From the cell containing the given text, extract its center point as [X, Y] coordinate. 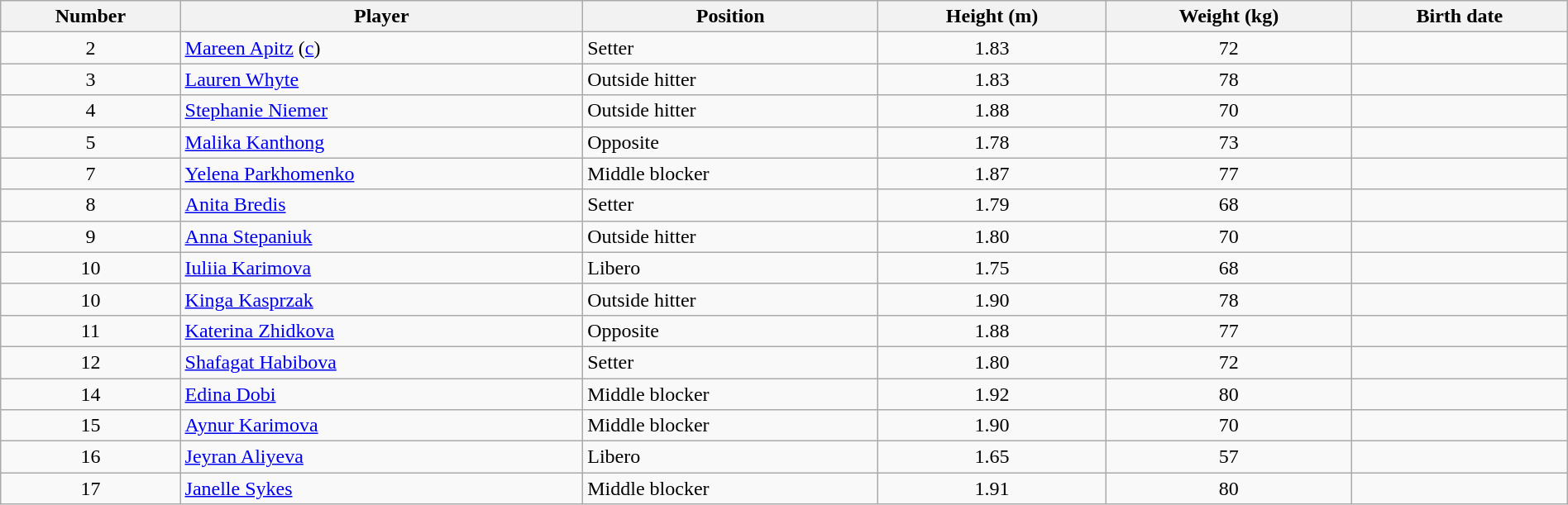
1.75 [992, 268]
Anna Stepaniuk [382, 236]
73 [1229, 142]
Malika Kanthong [382, 142]
Height (m) [992, 17]
Kinga Kasprzak [382, 299]
Jeyran Aliyeva [382, 457]
Iuliia Karimova [382, 268]
15 [91, 426]
Lauren Whyte [382, 79]
Position [731, 17]
1.79 [992, 205]
1.65 [992, 457]
16 [91, 457]
1.78 [992, 142]
Mareen Apitz (c) [382, 48]
Birth date [1459, 17]
Weight (kg) [1229, 17]
17 [91, 488]
Edina Dobi [382, 394]
8 [91, 205]
Number [91, 17]
1.87 [992, 174]
12 [91, 362]
57 [1229, 457]
11 [91, 331]
3 [91, 79]
7 [91, 174]
2 [91, 48]
Aynur Karimova [382, 426]
1.91 [992, 488]
Janelle Sykes [382, 488]
Player [382, 17]
14 [91, 394]
1.92 [992, 394]
Shafagat Habibova [382, 362]
9 [91, 236]
5 [91, 142]
Katerina Zhidkova [382, 331]
Stephanie Niemer [382, 111]
Yelena Parkhomenko [382, 174]
Anita Bredis [382, 205]
4 [91, 111]
